Scan for the cell matching the given text and deliver its [X, Y] coordinate at center. 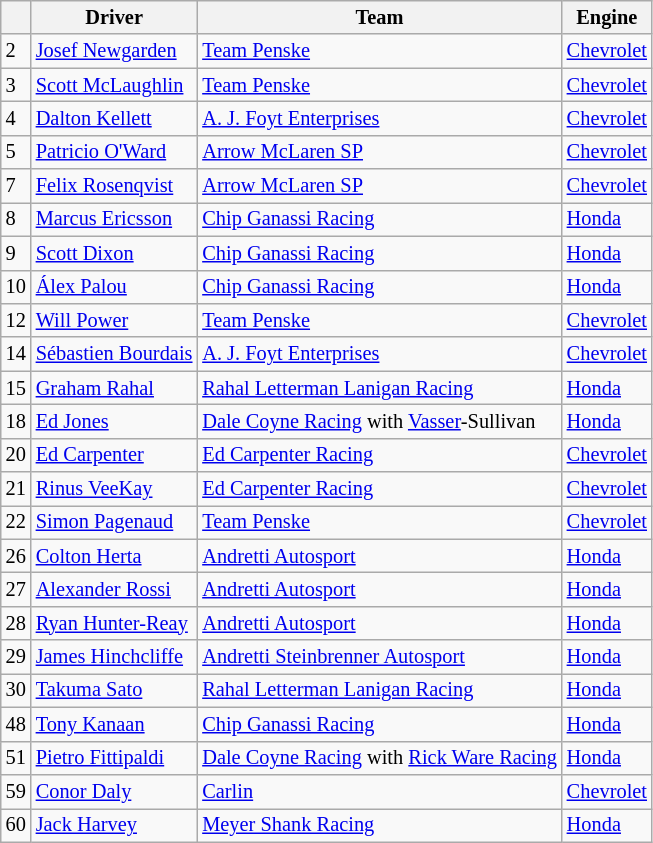
12 [16, 320]
Simon Pagenaud [114, 522]
Sébastien Bourdais [114, 354]
Graham Rahal [114, 388]
Jack Harvey [114, 825]
Scott Dixon [114, 253]
Tony Kanaan [114, 724]
3 [16, 85]
2 [16, 51]
Driver [114, 17]
Patricio O'Ward [114, 152]
Ed Jones [114, 421]
60 [16, 825]
15 [16, 388]
Meyer Shank Racing [379, 825]
James Hinchcliffe [114, 657]
Dale Coyne Racing with Rick Ware Racing [379, 758]
Dalton Kellett [114, 118]
Engine [607, 17]
Team [379, 17]
Ed Carpenter [114, 455]
26 [16, 556]
59 [16, 791]
Andretti Steinbrenner Autosport [379, 657]
Takuma Sato [114, 690]
Carlin [379, 791]
48 [16, 724]
21 [16, 489]
5 [16, 152]
Ryan Hunter-Reay [114, 623]
8 [16, 219]
Pietro Fittipaldi [114, 758]
Colton Herta [114, 556]
Josef Newgarden [114, 51]
10 [16, 287]
Alexander Rossi [114, 589]
9 [16, 253]
29 [16, 657]
27 [16, 589]
30 [16, 690]
20 [16, 455]
Felix Rosenqvist [114, 186]
Álex Palou [114, 287]
14 [16, 354]
Rinus VeeKay [114, 489]
28 [16, 623]
Scott McLaughlin [114, 85]
Will Power [114, 320]
4 [16, 118]
Conor Daly [114, 791]
51 [16, 758]
18 [16, 421]
7 [16, 186]
Marcus Ericsson [114, 219]
Dale Coyne Racing with Vasser-Sullivan [379, 421]
22 [16, 522]
